Output the (X, Y) coordinate of the center of the cell containing the given text.  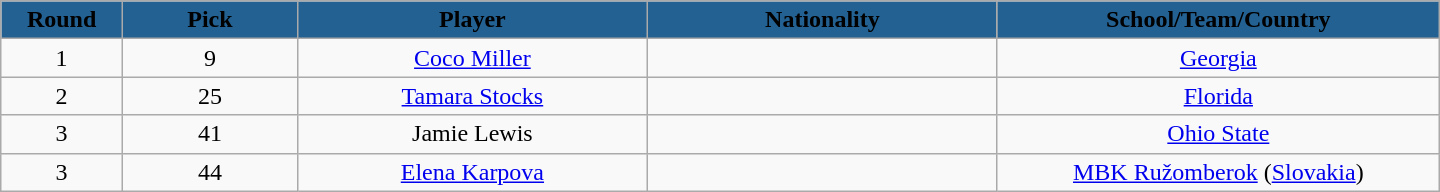
Florida (1218, 96)
Player (472, 20)
MBK Ružomberok (Slovakia) (1218, 172)
41 (210, 134)
Jamie Lewis (472, 134)
Coco Miller (472, 58)
Georgia (1218, 58)
School/Team/Country (1218, 20)
2 (62, 96)
9 (210, 58)
Tamara Stocks (472, 96)
25 (210, 96)
Round (62, 20)
1 (62, 58)
44 (210, 172)
Elena Karpova (472, 172)
Ohio State (1218, 134)
Nationality (822, 20)
Pick (210, 20)
